Return [X, Y] of the center of cell containing provided text 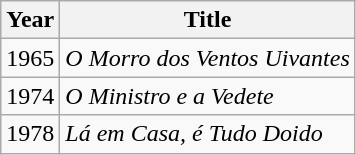
Year [30, 20]
1965 [30, 58]
1978 [30, 134]
Lá em Casa, é Tudo Doido [208, 134]
O Morro dos Ventos Uivantes [208, 58]
O Ministro e a Vedete [208, 96]
Title [208, 20]
1974 [30, 96]
